Pinpoint the cell where the given text exists, returning its [x, y] midpoint coordinate. 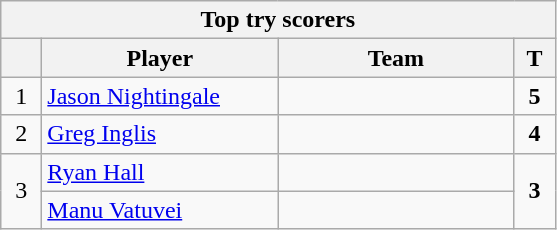
Ryan Hall [160, 172]
5 [534, 96]
Player [160, 58]
2 [22, 134]
1 [22, 96]
Jason Nightingale [160, 96]
Greg Inglis [160, 134]
T [534, 58]
Manu Vatuvei [160, 210]
Team [396, 58]
Top try scorers [278, 20]
4 [534, 134]
